Output the (x, y) coordinate of the center of the cell containing the given text.  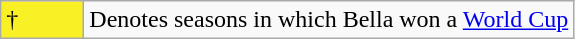
† (42, 20)
Denotes seasons in which Bella won a World Cup (329, 20)
